For the text-containing cell, return its midpoint in [x, y] coordinate format. 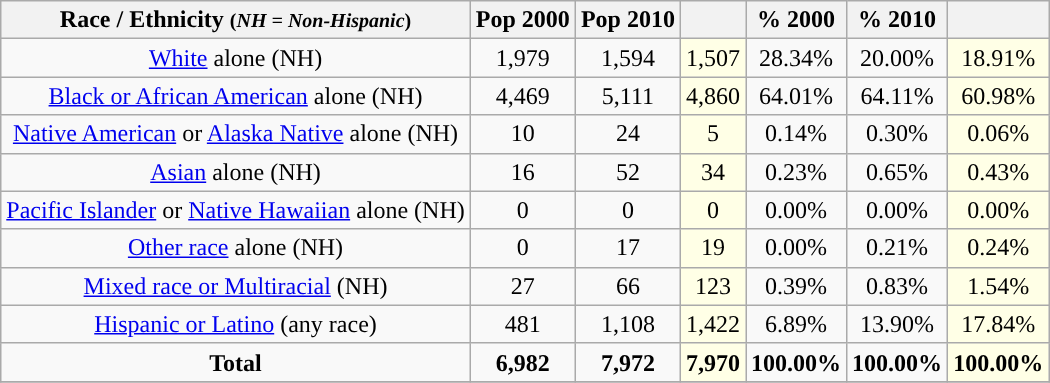
White alone (NH) [236, 58]
60.98% [998, 96]
% 2000 [796, 20]
64.11% [898, 96]
Pop 2000 [522, 20]
0.83% [898, 286]
Asian alone (NH) [236, 172]
18.91% [998, 58]
17.84% [998, 324]
24 [628, 134]
0.30% [898, 134]
64.01% [796, 96]
Race / Ethnicity (NH = Non-Hispanic) [236, 20]
27 [522, 286]
1,422 [712, 324]
6.89% [796, 324]
0.23% [796, 172]
13.90% [898, 324]
0.21% [898, 248]
Black or African American alone (NH) [236, 96]
34 [712, 172]
4,860 [712, 96]
Mixed race or Multiracial (NH) [236, 286]
17 [628, 248]
4,469 [522, 96]
7,970 [712, 362]
20.00% [898, 58]
28.34% [796, 58]
1,979 [522, 58]
0.43% [998, 172]
0.24% [998, 248]
6,982 [522, 362]
0.39% [796, 286]
Other race alone (NH) [236, 248]
52 [628, 172]
1.54% [998, 286]
0.06% [998, 134]
0.65% [898, 172]
0.14% [796, 134]
Pop 2010 [628, 20]
123 [712, 286]
66 [628, 286]
Native American or Alaska Native alone (NH) [236, 134]
7,972 [628, 362]
10 [522, 134]
16 [522, 172]
1,507 [712, 58]
19 [712, 248]
1,594 [628, 58]
Pacific Islander or Native Hawaiian alone (NH) [236, 210]
481 [522, 324]
5 [712, 134]
% 2010 [898, 20]
Hispanic or Latino (any race) [236, 324]
Total [236, 362]
5,111 [628, 96]
1,108 [628, 324]
